Scan for the cell matching the given text and deliver its [X, Y] coordinate at center. 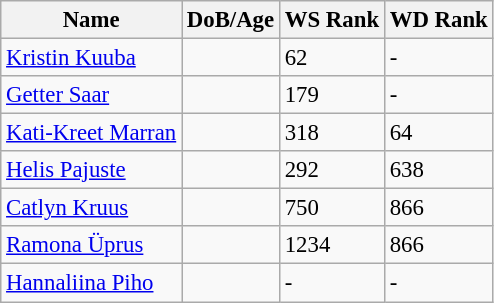
Kristin Kuuba [92, 58]
1234 [332, 245]
DoB/Age [231, 20]
292 [332, 170]
62 [332, 58]
Catlyn Kruus [92, 208]
Getter Saar [92, 95]
638 [438, 170]
Name [92, 20]
318 [332, 133]
750 [332, 208]
Kati-Kreet Marran [92, 133]
Hannaliina Piho [92, 283]
Ramona Üprus [92, 245]
WS Rank [332, 20]
WD Rank [438, 20]
179 [332, 95]
64 [438, 133]
Helis Pajuste [92, 170]
